Detect which cell encompasses the target text, then output its [X, Y] center coordinate. 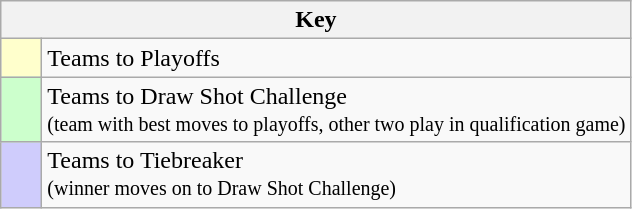
Key [316, 20]
Teams to Draw Shot Challenge (team with best moves to playoffs, other two play in qualification game) [336, 110]
Teams to Playoffs [336, 58]
Teams to Tiebreaker (winner moves on to Draw Shot Challenge) [336, 174]
